Determine the [X, Y] coordinate at the center of the cell enclosing the given text.  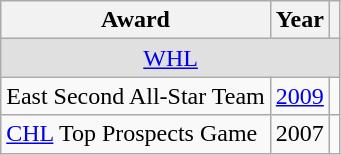
CHL Top Prospects Game [136, 134]
2007 [300, 134]
2009 [300, 96]
Award [136, 20]
Year [300, 20]
East Second All-Star Team [136, 96]
WHL [171, 58]
